Provide the [X, Y] coordinate of the cell's center where the given text is located.  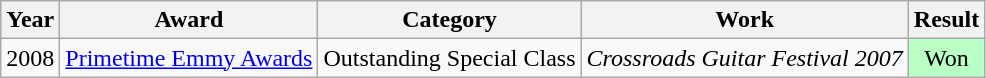
Won [946, 58]
Year [30, 20]
Category [450, 20]
Work [744, 20]
Primetime Emmy Awards [189, 58]
Outstanding Special Class [450, 58]
Crossroads Guitar Festival 2007 [744, 58]
Result [946, 20]
2008 [30, 58]
Award [189, 20]
